Output the (X, Y) coordinate of the center of the cell containing the given text.  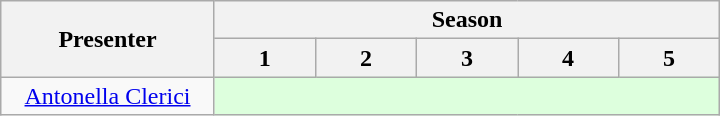
4 (568, 58)
3 (466, 58)
2 (366, 58)
1 (264, 58)
Season (466, 20)
Antonella Clerici (108, 96)
5 (670, 58)
Presenter (108, 39)
